Find where the given text appears and provide that cell's center as [x, y] coordinate. 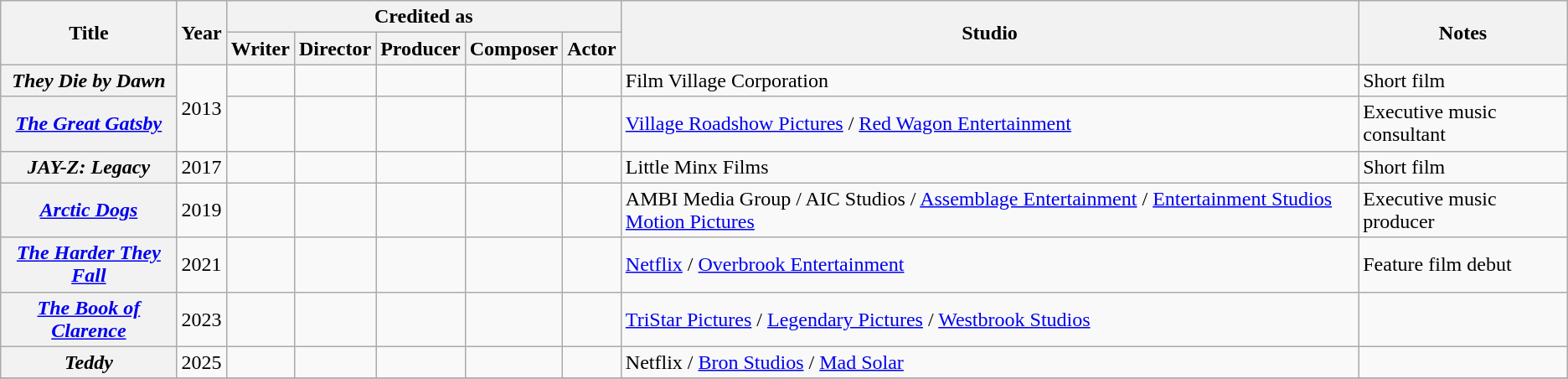
Netflix / Bron Studios / Mad Solar [989, 362]
Feature film debut [1463, 265]
Writer [260, 49]
JAY-Z: Legacy [89, 167]
2023 [201, 319]
Title [89, 33]
Arctic Dogs [89, 210]
Composer [513, 49]
The Book of Clarence [89, 319]
Director [335, 49]
AMBI Media Group / AIC Studios / Assemblage Entertainment / Entertainment Studios Motion Pictures [989, 210]
Teddy [89, 362]
Netflix / Overbrook Entertainment [989, 265]
Studio [989, 33]
2013 [201, 107]
Village Roadshow Pictures / Red Wagon Entertainment [989, 124]
Year [201, 33]
TriStar Pictures / Legendary Pictures / Westbrook Studios [989, 319]
Film Village Corporation [989, 80]
Little Minx Films [989, 167]
2021 [201, 265]
Producer [420, 49]
Notes [1463, 33]
Executive music producer [1463, 210]
The Harder They Fall [89, 265]
2019 [201, 210]
2017 [201, 167]
The Great Gatsby [89, 124]
Executive music consultant [1463, 124]
Actor [592, 49]
2025 [201, 362]
Credited as [424, 17]
They Die by Dawn [89, 80]
